Identify which cell holds the provided text, then report its [X, Y] central coordinate. 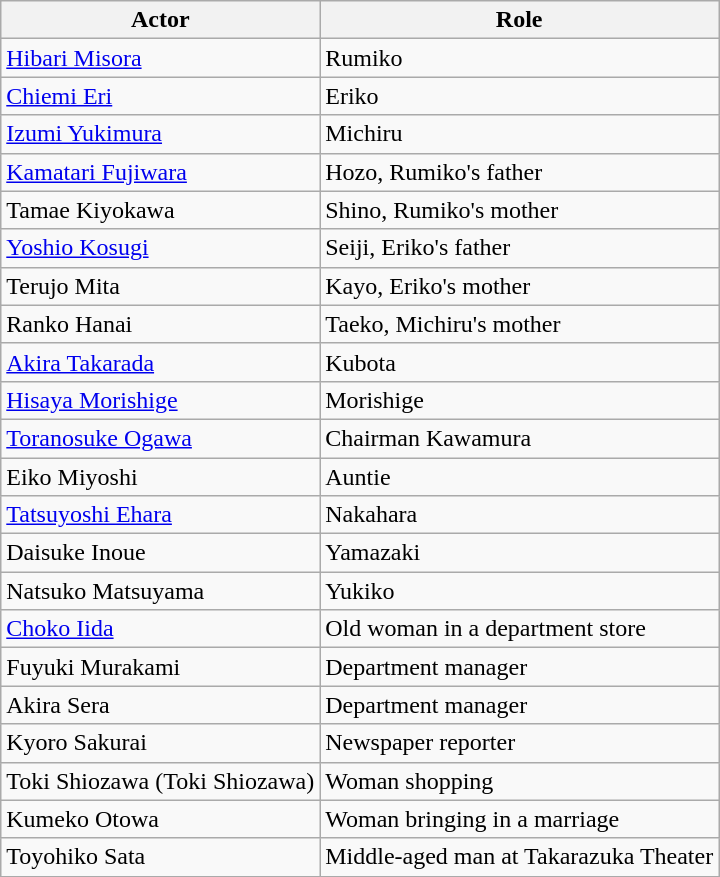
Natsuko Matsuyama [160, 591]
Daisuke Inoue [160, 553]
Fuyuki Murakami [160, 667]
Terujo Mita [160, 286]
Kayo, Eriko's mother [520, 286]
Eiko Miyoshi [160, 477]
Tatsuyoshi Ehara [160, 515]
Morishige [520, 400]
Hibari Misora [160, 58]
Rumiko [520, 58]
Ranko Hanai [160, 324]
Role [520, 20]
Shino, Rumiko's mother [520, 210]
Newspaper reporter [520, 743]
Tamae Kiyokawa [160, 210]
Chiemi Eri [160, 96]
Old woman in a department store [520, 629]
Akira Sera [160, 705]
Toranosuke Ogawa [160, 438]
Nakahara [520, 515]
Actor [160, 20]
Kumeko Otowa [160, 819]
Kamatari Fujiwara [160, 172]
Yukiko [520, 591]
Yamazaki [520, 553]
Middle-aged man at Takarazuka Theater [520, 857]
Akira Takarada [160, 362]
Izumi Yukimura [160, 134]
Kyoro Sakurai [160, 743]
Taeko, Michiru's mother [520, 324]
Seiji, Eriko's father [520, 248]
Toki Shiozawa (Toki Shiozawa) [160, 781]
Hozo, Rumiko's father [520, 172]
Choko Iida [160, 629]
Eriko [520, 96]
Chairman Kawamura [520, 438]
Auntie [520, 477]
Woman bringing in a marriage [520, 819]
Toyohiko Sata [160, 857]
Michiru [520, 134]
Kubota [520, 362]
Yoshio Kosugi [160, 248]
Woman shopping [520, 781]
Hisaya Morishige [160, 400]
